Extract the (x, y) coordinate from the center of the cell holding the provided text.  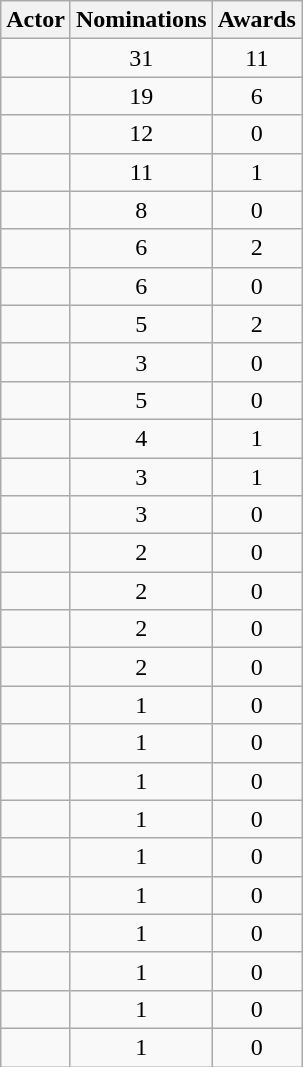
31 (141, 58)
8 (141, 210)
4 (141, 438)
Awards (256, 20)
12 (141, 134)
Nominations (141, 20)
19 (141, 96)
Actor (36, 20)
